Capture the cell that displays the provided text and extract its [x, y] central coordinate. 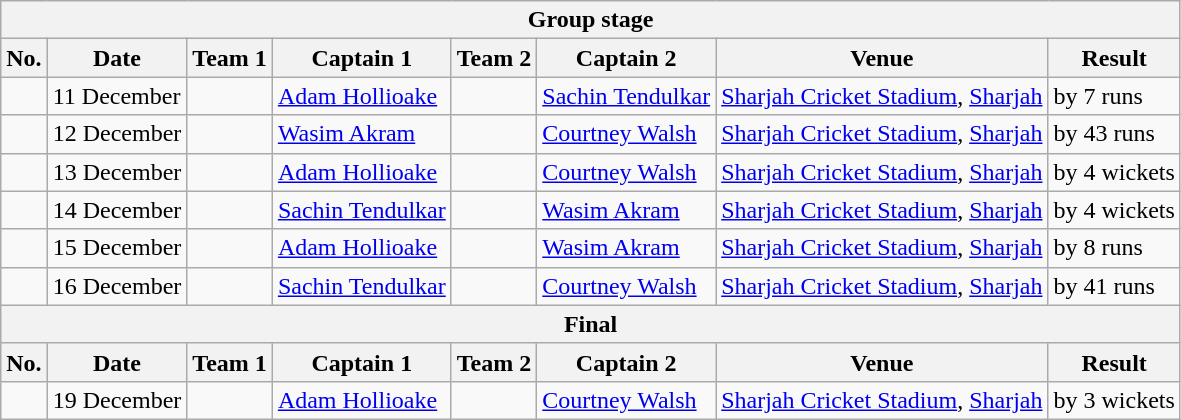
by 8 runs [1114, 248]
Final [591, 324]
12 December [117, 134]
Group stage [591, 20]
19 December [117, 400]
14 December [117, 210]
by 7 runs [1114, 96]
by 41 runs [1114, 286]
13 December [117, 172]
by 3 wickets [1114, 400]
16 December [117, 286]
by 43 runs [1114, 134]
11 December [117, 96]
15 December [117, 248]
